Locate the cell with the specified text and output its [X, Y] center coordinate. 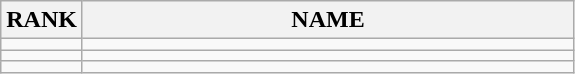
RANK [42, 20]
NAME [328, 20]
